Search for the cell housing the specified text and yield its [x, y] center coordinate. 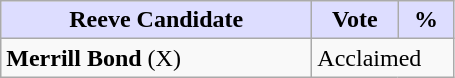
Reeve Candidate [156, 20]
% [426, 20]
Vote [355, 20]
Acclaimed [383, 58]
Merrill Bond (X) [156, 58]
